Find where the given text appears and provide that cell's center as [X, Y] coordinate. 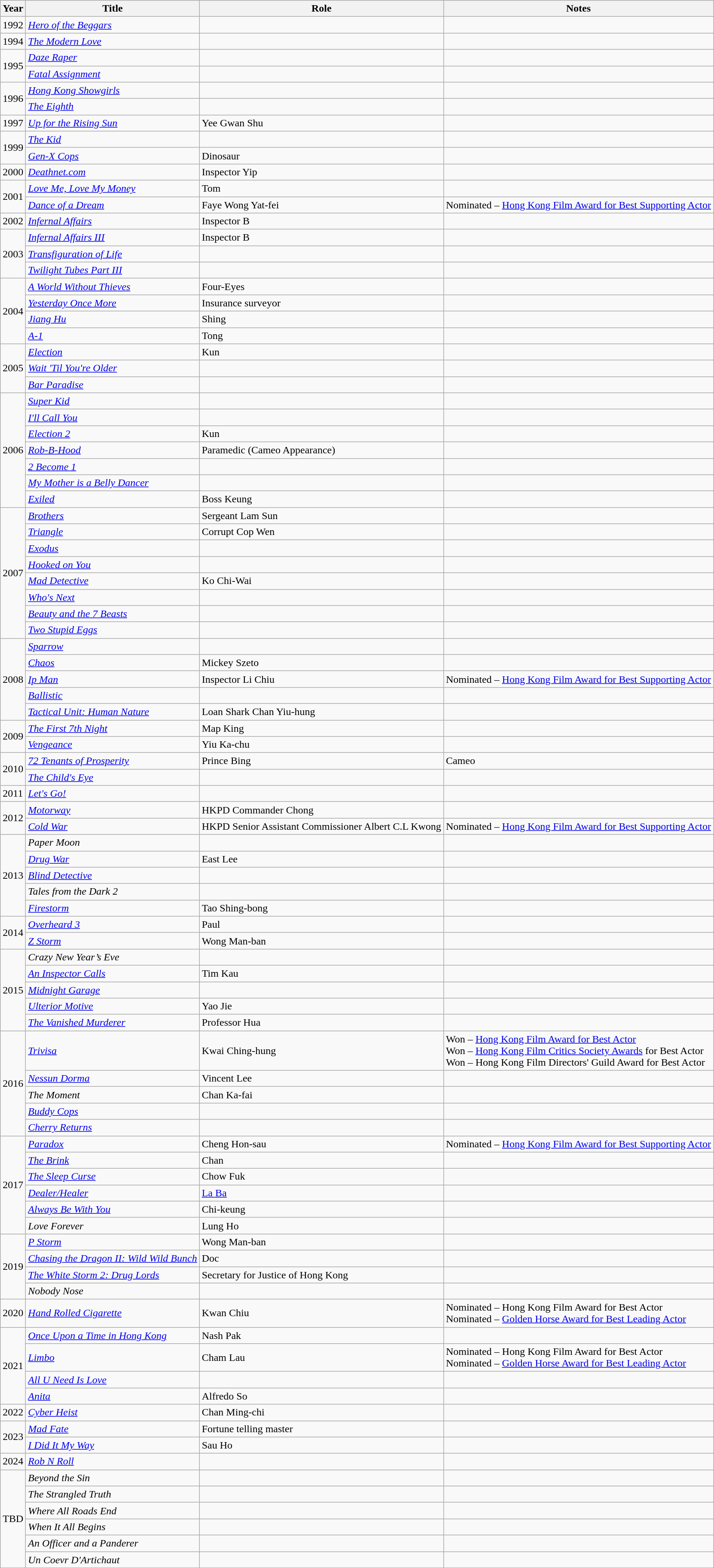
My Mother is a Belly Dancer [113, 483]
Cheng Hon-sau [321, 1144]
An Officer and a Panderer [113, 1543]
1996 [13, 98]
Limbo [113, 1358]
Paul [321, 924]
2016 [13, 1083]
Firestorm [113, 908]
The Child's Eye [113, 777]
Motorway [113, 810]
Beyond the Sin [113, 1478]
Inspector Li Chiu [321, 679]
2007 [13, 573]
Infernal Affairs III [113, 238]
Alfredo So [321, 1396]
2008 [13, 679]
Rob-B-Hood [113, 450]
1995 [13, 66]
Yiu Ka-chu [321, 745]
Tong [321, 336]
Fatal Assignment [113, 74]
2011 [13, 794]
Sergeant Lam Sun [321, 516]
Drug War [113, 859]
Brothers [113, 516]
Loan Shark Chan Yiu-hung [321, 712]
Inspector Yip [321, 172]
Kwai Ching-hung [321, 1051]
2024 [13, 1461]
Chi-keung [321, 1209]
Ip Man [113, 679]
Tao Shing-bong [321, 908]
2013 [13, 875]
Faye Wong Yat-fei [321, 205]
Lung Ho [321, 1226]
Wait 'Til You're Older [113, 368]
Un Coevr D'Artichaut [113, 1559]
Hero of the Beggars [113, 25]
1992 [13, 25]
Hooked on You [113, 565]
2023 [13, 1437]
Twilight Tubes Part III [113, 270]
Cameo [578, 761]
2010 [13, 769]
Mad Detective [113, 581]
Who's Next [113, 597]
Vengeance [113, 745]
Mickey Szeto [321, 663]
Title [113, 9]
Paper Moon [113, 843]
Shing [321, 319]
Where All Roads End [113, 1510]
Nobody Nose [113, 1291]
Yee Gwan Shu [321, 123]
Buddy Cops [113, 1111]
Blind Detective [113, 875]
Map King [321, 728]
Boss Keung [321, 499]
Z Storm [113, 941]
P Storm [113, 1242]
The Sleep Curse [113, 1177]
Once Upon a Time in Hong Kong [113, 1336]
Doc [321, 1258]
2004 [13, 311]
72 Tenants of Prosperity [113, 761]
Super Kid [113, 401]
2021 [13, 1366]
Secretary for Justice of Hong Kong [321, 1275]
Chan Ming-chi [321, 1412]
An Inspector Calls [113, 973]
The Vanished Murderer [113, 1023]
2000 [13, 172]
The White Storm 2: Drug Lords [113, 1275]
Prince Bing [321, 761]
Tim Kau [321, 973]
Beauty and the 7 Beasts [113, 614]
HKPD Commander Chong [321, 810]
The Modern Love [113, 41]
2006 [13, 450]
Sau Ho [321, 1445]
The Eighth [113, 107]
Dealer/Healer [113, 1193]
Ko Chi-Wai [321, 581]
Exiled [113, 499]
East Lee [321, 859]
Paramedic (Cameo Appearance) [321, 450]
Two Stupid Eggs [113, 630]
1997 [13, 123]
The First 7th Night [113, 728]
2022 [13, 1412]
Hand Rolled Cigarette [113, 1313]
Fortune telling master [321, 1429]
Overheard 3 [113, 924]
Chan Ka-fai [321, 1095]
TBD [13, 1519]
Election [113, 352]
Election 2 [113, 434]
Crazy New Year’s Eve [113, 957]
The Strangled Truth [113, 1494]
A World Without Thieves [113, 287]
2009 [13, 737]
Cyber Heist [113, 1412]
Trivisa [113, 1051]
2014 [13, 932]
Insurance surveyor [321, 303]
Professor Hua [321, 1023]
Cherry Returns [113, 1128]
Daze Raper [113, 58]
I'll Call You [113, 417]
Yesterday Once More [113, 303]
The Brink [113, 1160]
Chaos [113, 663]
Chan [321, 1160]
Always Be With You [113, 1209]
Transfiguration of Life [113, 254]
Exodus [113, 548]
2015 [13, 990]
Four-Eyes [321, 287]
1999 [13, 147]
2017 [13, 1185]
Vincent Lee [321, 1079]
When It All Begins [113, 1527]
2020 [13, 1313]
Anita [113, 1396]
2 Become 1 [113, 466]
Nessun Dorma [113, 1079]
Ballistic [113, 695]
Kwan Chiu [321, 1313]
Nash Pak [321, 1336]
Tom [321, 188]
2019 [13, 1266]
Dinosaur [321, 156]
2003 [13, 254]
2002 [13, 221]
The Moment [113, 1095]
2001 [13, 196]
Year [13, 9]
Cham Lau [321, 1358]
Chasing the Dragon II: Wild Wild Bunch [113, 1258]
Bar Paradise [113, 385]
All U Need Is Love [113, 1380]
Gen-X Cops [113, 156]
Triangle [113, 532]
HKPD Senior Assistant Commissioner Albert C.L Kwong [321, 826]
Sparrow [113, 646]
Cold War [113, 826]
I Did It My Way [113, 1445]
2012 [13, 818]
Corrupt Cop Wen [321, 532]
Hong Kong Showgirls [113, 90]
Yao Jie [321, 1006]
Deathnet.com [113, 172]
Dance of a Dream [113, 205]
Rob N Roll [113, 1461]
Role [321, 9]
La Ba [321, 1193]
Chow Fuk [321, 1177]
Mad Fate [113, 1429]
A-1 [113, 336]
Notes [578, 9]
Ulterior Motive [113, 1006]
Infernal Affairs [113, 221]
Jiang Hu [113, 319]
Tactical Unit: Human Nature [113, 712]
Tales from the Dark 2 [113, 892]
The Kid [113, 139]
Midnight Garage [113, 990]
1994 [13, 41]
Up for the Rising Sun [113, 123]
Paradox [113, 1144]
2005 [13, 368]
Love Forever [113, 1226]
Love Me, Love My Money [113, 188]
Let's Go! [113, 794]
